Locate the cell with the specified text and output its [X, Y] center coordinate. 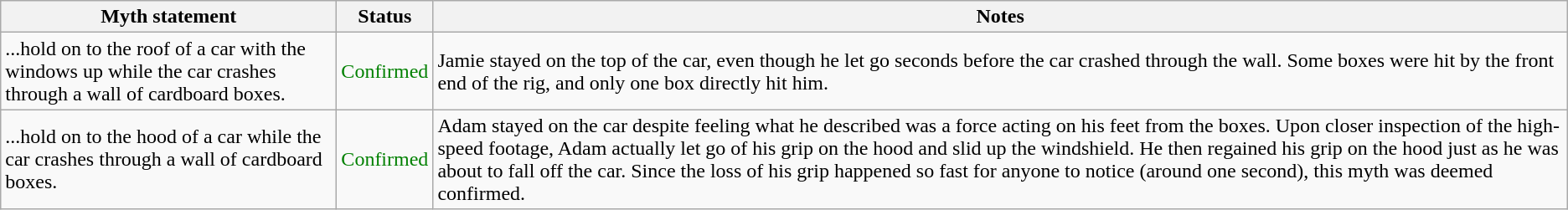
...hold on to the hood of a car while the car crashes through a wall of cardboard boxes. [169, 159]
...hold on to the roof of a car with the windows up while the car crashes through a wall of cardboard boxes. [169, 71]
Notes [1000, 17]
Status [385, 17]
Myth statement [169, 17]
